From the cell containing the given text, extract its center point as [X, Y] coordinate. 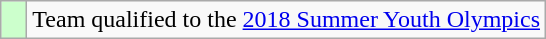
Team qualified to the 2018 Summer Youth Olympics [286, 20]
